Scan for the cell matching the given text and deliver its [x, y] coordinate at center. 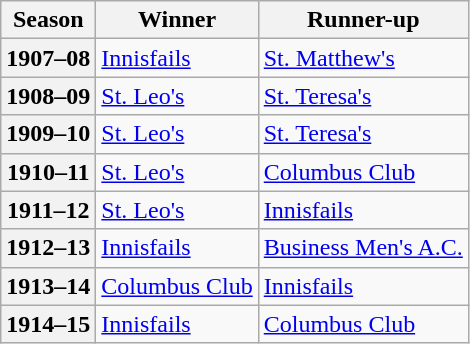
1908–09 [48, 96]
1913–14 [48, 286]
Winner [177, 20]
1907–08 [48, 58]
1914–15 [48, 324]
Season [48, 20]
Business Men's A.C. [363, 248]
St. Matthew's [363, 58]
1912–13 [48, 248]
1910–11 [48, 172]
1909–10 [48, 134]
1911–12 [48, 210]
Runner-up [363, 20]
